For the text-containing cell, return its midpoint in [x, y] coordinate format. 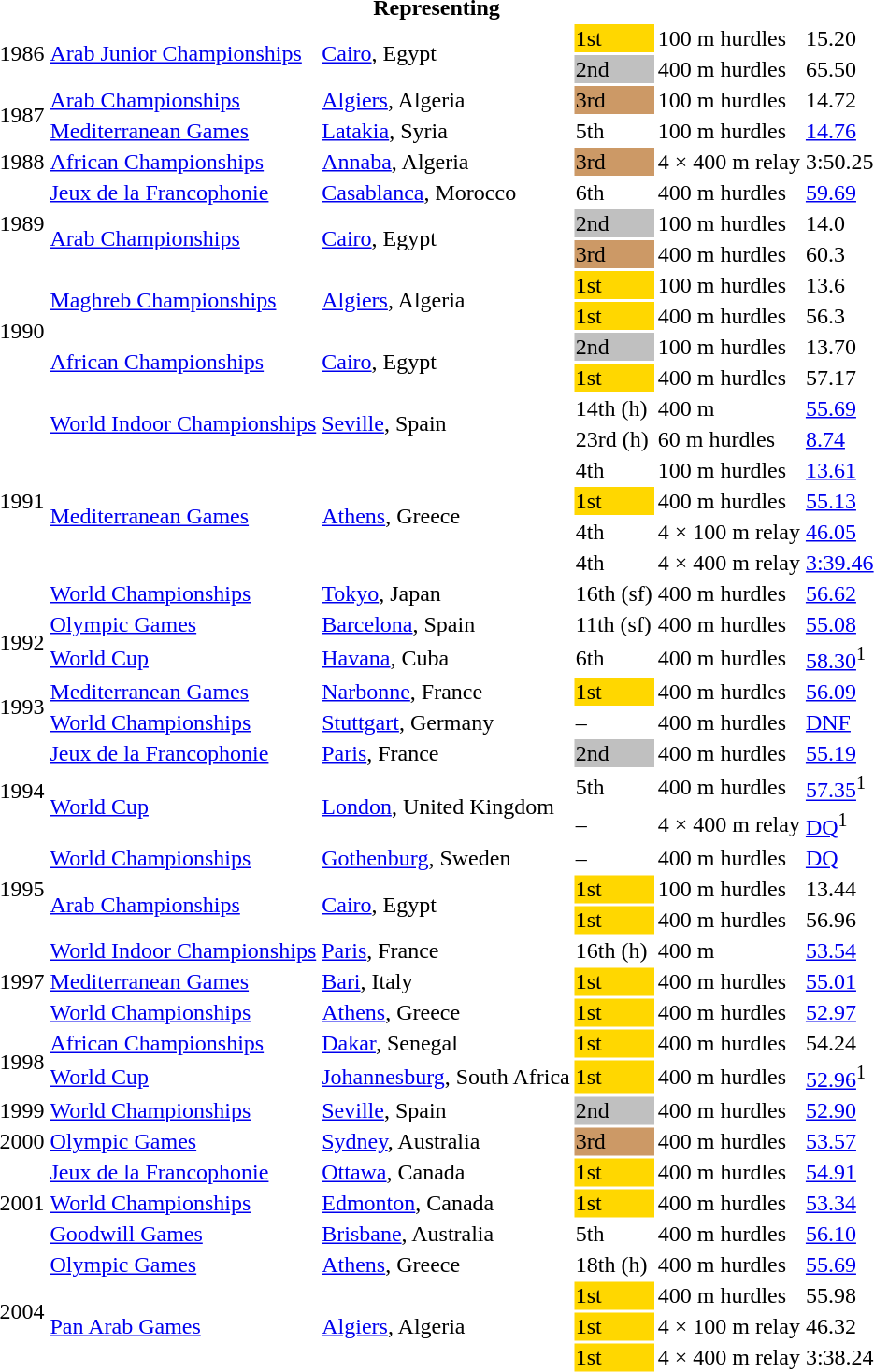
Maghreb Championships [183, 301]
Sydney, Australia [447, 1142]
23rd (h) [613, 439]
Bari, Italy [447, 981]
Edmonton, Canada [447, 1204]
Dakar, Senegal [447, 1043]
18th (h) [613, 1265]
14th (h) [613, 408]
Latakia, Syria [447, 131]
11th (sf) [613, 624]
60 m hurdles [729, 439]
Annaba, Algeria [447, 162]
16th (h) [613, 950]
Arab Junior Championships [183, 54]
Stuttgart, Germany [447, 722]
Gothenburg, Sweden [447, 858]
16th (sf) [613, 593]
Ottawa, Canada [447, 1173]
Brisbane, Australia [447, 1235]
Tokyo, Japan [447, 593]
Goodwill Games [183, 1235]
London, United Kingdom [447, 806]
Havana, Cuba [447, 658]
Narbonne, France [447, 692]
Pan Arab Games [183, 1327]
Casablanca, Morocco [447, 193]
Barcelona, Spain [447, 624]
Johannesburg, South Africa [447, 1077]
